Scan for the cell matching the given text and deliver its (x, y) coordinate at center. 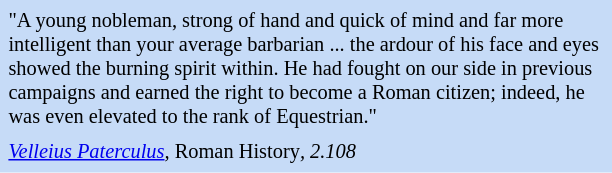
Velleius Paterculus, Roman History, 2.108 (306, 152)
